Extract the [X, Y] coordinate from the center of the cell holding the provided text.  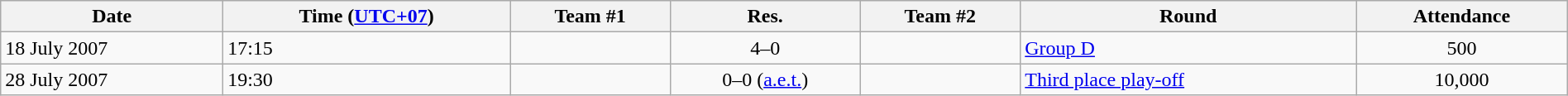
500 [1462, 48]
0–0 (a.e.t.) [766, 79]
10,000 [1462, 79]
Round [1188, 17]
Date [112, 17]
Group D [1188, 48]
Res. [766, 17]
Third place play-off [1188, 79]
Team #2 [940, 17]
28 July 2007 [112, 79]
Attendance [1462, 17]
Time (UTC+07) [367, 17]
Team #1 [590, 17]
18 July 2007 [112, 48]
17:15 [367, 48]
19:30 [367, 79]
4–0 [766, 48]
